Pinpoint the cell where the given text exists, returning its (x, y) midpoint coordinate. 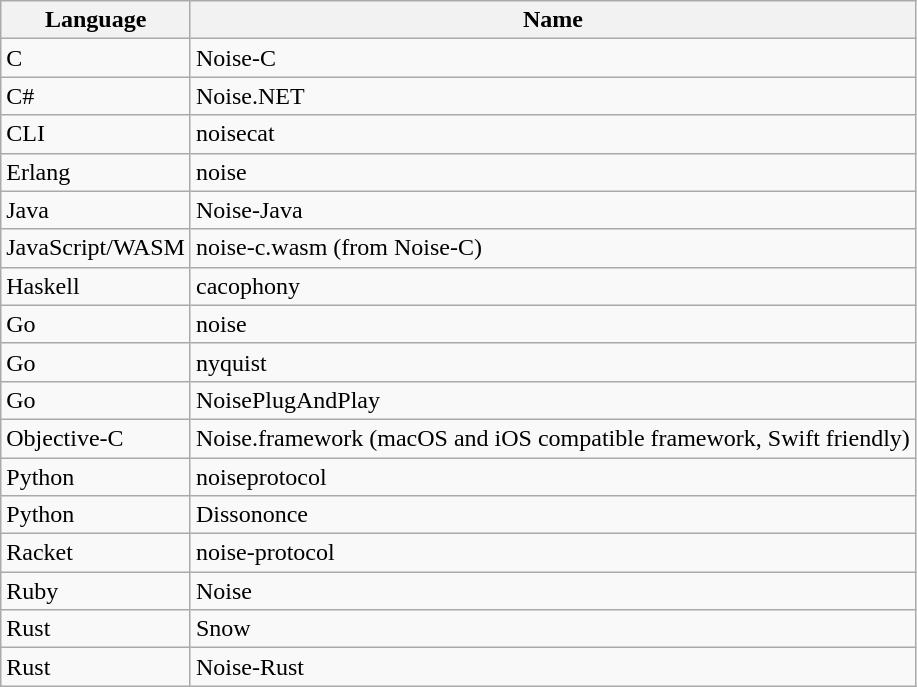
nyquist (552, 362)
Name (552, 20)
noisecat (552, 134)
Objective-C (96, 438)
cacophony (552, 286)
Haskell (96, 286)
noise-protocol (552, 553)
Language (96, 20)
Racket (96, 553)
Noise.NET (552, 96)
noise-c.wasm (from Noise-C) (552, 248)
noiseprotocol (552, 477)
JavaScript/WASM (96, 248)
Ruby (96, 591)
C# (96, 96)
Erlang (96, 172)
Noise-Java (552, 210)
CLI (96, 134)
Java (96, 210)
Noise-C (552, 58)
Dissononce (552, 515)
Noise-Rust (552, 667)
Snow (552, 629)
NoisePlugAndPlay (552, 400)
Noise.framework (macOS and iOS compatible framework, Swift friendly) (552, 438)
C (96, 58)
Noise (552, 591)
